Search for the cell housing the specified text and yield its (X, Y) center coordinate. 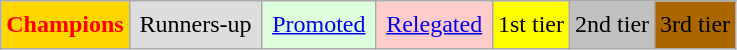
3rd tier (696, 25)
Runners-up (196, 25)
2nd tier (612, 25)
Champions (65, 25)
1st tier (530, 25)
Promoted (319, 25)
Relegated (434, 25)
